Find where the given text appears and provide that cell's center as (x, y) coordinate. 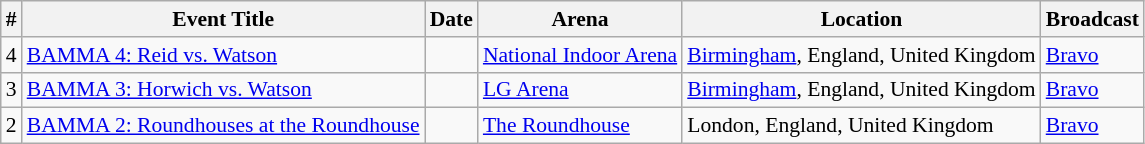
London, England, United Kingdom (861, 126)
BAMMA 3: Horwich vs. Watson (224, 90)
The Roundhouse (580, 126)
LG Arena (580, 90)
3 (12, 90)
Arena (580, 19)
Date (452, 19)
Broadcast (1092, 19)
National Indoor Arena (580, 55)
4 (12, 55)
Event Title (224, 19)
BAMMA 2: Roundhouses at the Roundhouse (224, 126)
Location (861, 19)
BAMMA 4: Reid vs. Watson (224, 55)
# (12, 19)
2 (12, 126)
